Pinpoint the cell where the given text exists, returning its (X, Y) midpoint coordinate. 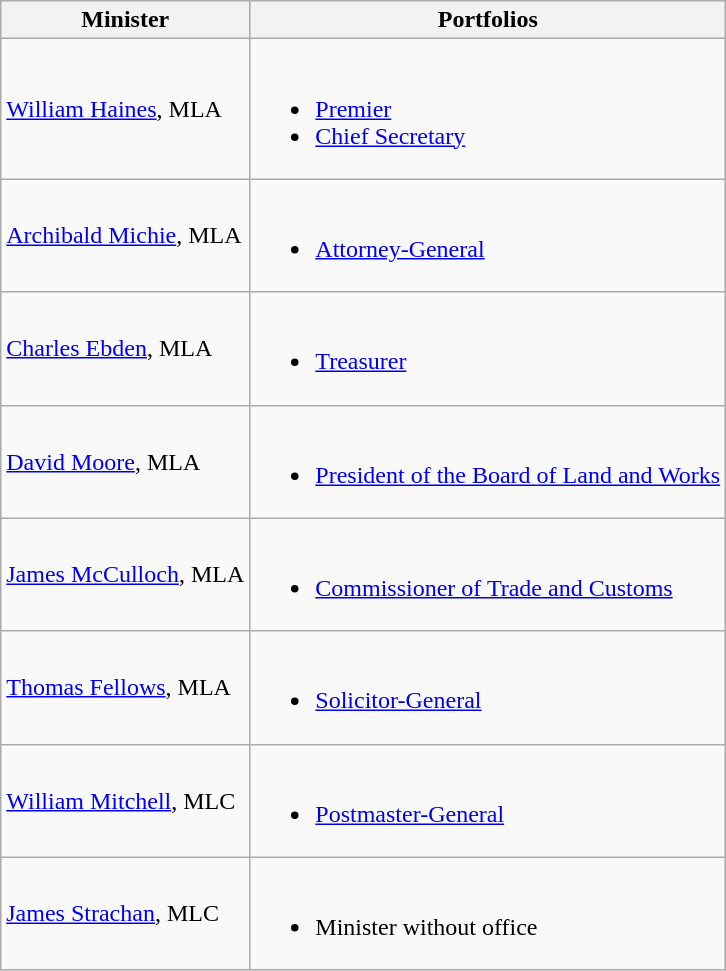
PremierChief Secretary (488, 109)
Thomas Fellows, MLA (126, 688)
Portfolios (488, 20)
Minister without office (488, 914)
Minister (126, 20)
William Mitchell, MLC (126, 800)
David Moore, MLA (126, 462)
James Strachan, MLC (126, 914)
Charles Ebden, MLA (126, 348)
Treasurer (488, 348)
Archibald Michie, MLA (126, 236)
James McCulloch, MLA (126, 574)
William Haines, MLA (126, 109)
President of the Board of Land and Works (488, 462)
Solicitor-General (488, 688)
Commissioner of Trade and Customs (488, 574)
Postmaster-General (488, 800)
Attorney-General (488, 236)
